Scan for the cell matching the given text and deliver its (X, Y) coordinate at center. 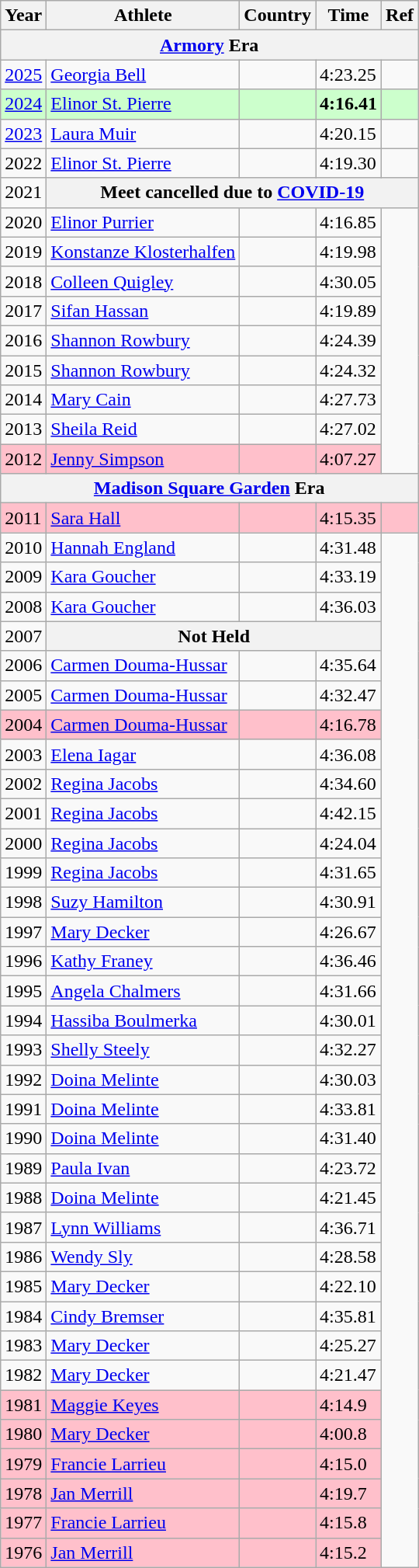
4:16.85 (349, 222)
Sara Hall (143, 518)
Athlete (143, 16)
Cindy Bremser (143, 1316)
Maggie Keyes (143, 1405)
2001 (23, 813)
4:32.47 (349, 695)
4:36.03 (349, 607)
4:20.15 (349, 134)
Shelly Steely (143, 1050)
4:33.81 (349, 1109)
4:35.81 (349, 1316)
4:00.8 (349, 1434)
4:23.72 (349, 1168)
Colleen Quigley (143, 281)
Country (278, 16)
Madison Square Garden Era (209, 488)
Sifan Hassan (143, 311)
2004 (23, 725)
4:15.0 (349, 1464)
1991 (23, 1109)
2005 (23, 695)
Wendy Sly (143, 1257)
4:24.32 (349, 370)
Elena Iagar (143, 754)
4:23.25 (349, 75)
Sheila Reid (143, 429)
2009 (23, 577)
4:33.19 (349, 577)
4:30.91 (349, 902)
Not Held (214, 636)
4:19.98 (349, 252)
2006 (23, 666)
4:30.05 (349, 281)
4:36.46 (349, 961)
4:21.45 (349, 1198)
1978 (23, 1493)
Year (23, 16)
1981 (23, 1405)
4:42.15 (349, 813)
1977 (23, 1523)
1993 (23, 1050)
4:15.35 (349, 518)
Laura Muir (143, 134)
4:32.27 (349, 1050)
4:24.39 (349, 340)
1988 (23, 1198)
Paula Ivan (143, 1168)
2018 (23, 281)
1984 (23, 1316)
4:31.66 (349, 991)
2022 (23, 163)
2017 (23, 311)
1997 (23, 932)
1987 (23, 1227)
Jenny Simpson (143, 459)
2012 (23, 459)
4:07.27 (349, 459)
Mary Cain (143, 400)
1998 (23, 902)
1994 (23, 1020)
1989 (23, 1168)
2011 (23, 518)
1986 (23, 1257)
4:16.41 (349, 104)
Kathy Franey (143, 961)
Armory Era (209, 45)
1976 (23, 1552)
Georgia Bell (143, 75)
2021 (23, 193)
Lynn Williams (143, 1227)
Ref (400, 16)
Suzy Hamilton (143, 902)
1979 (23, 1464)
4:24.04 (349, 843)
4:21.47 (349, 1375)
4:25.27 (349, 1346)
1985 (23, 1286)
1992 (23, 1080)
1999 (23, 873)
Hannah England (143, 548)
4:22.10 (349, 1286)
4:35.64 (349, 666)
4:19.30 (349, 163)
4:34.60 (349, 784)
2013 (23, 429)
2000 (23, 843)
4:31.65 (349, 873)
Time (349, 16)
4:30.03 (349, 1080)
2015 (23, 370)
4:27.02 (349, 429)
2019 (23, 252)
4:36.71 (349, 1227)
1982 (23, 1375)
4:19.7 (349, 1493)
4:14.9 (349, 1405)
2020 (23, 222)
4:15.8 (349, 1523)
1980 (23, 1434)
Meet cancelled due to COVID-19 (233, 193)
2023 (23, 134)
2003 (23, 754)
4:26.67 (349, 932)
4:15.2 (349, 1552)
4:36.08 (349, 754)
4:31.40 (349, 1139)
1995 (23, 991)
2010 (23, 548)
Konstanze Klosterhalfen (143, 252)
Elinor Purrier (143, 222)
2002 (23, 784)
2008 (23, 607)
1990 (23, 1139)
2007 (23, 636)
4:27.73 (349, 400)
4:19.89 (349, 311)
4:31.48 (349, 548)
Angela Chalmers (143, 991)
1996 (23, 961)
4:30.01 (349, 1020)
Hassiba Boulmerka (143, 1020)
4:16.78 (349, 725)
4:28.58 (349, 1257)
2025 (23, 75)
2016 (23, 340)
2014 (23, 400)
2024 (23, 104)
1983 (23, 1346)
